Scan for the cell matching the given text and deliver its [x, y] coordinate at center. 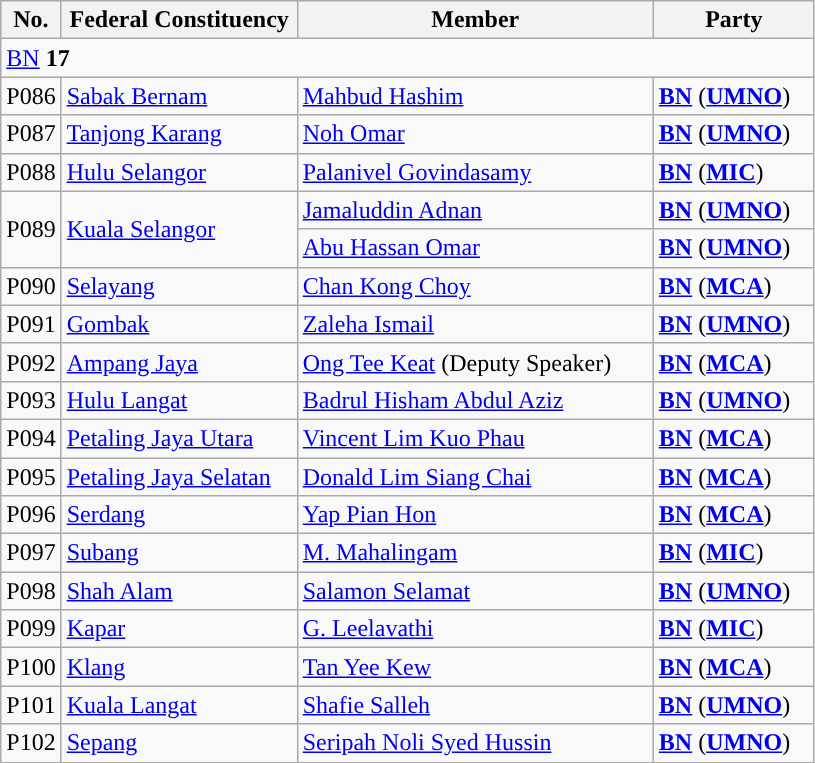
Member [475, 20]
Salamon Selamat [475, 591]
P088 [31, 172]
BN 17 [408, 58]
Noh Omar [475, 134]
Donald Lim Siang Chai [475, 477]
Gombak [179, 324]
P098 [31, 591]
Kuala Langat [179, 705]
P090 [31, 286]
Party [734, 20]
P097 [31, 553]
Sepang [179, 743]
Jamaluddin Adnan [475, 210]
P100 [31, 667]
P094 [31, 438]
Mahbud Hashim [475, 96]
Abu Hassan Omar [475, 248]
Chan Kong Choy [475, 286]
Sabak Bernam [179, 96]
Kuala Selangor [179, 229]
Yap Pian Hon [475, 515]
Badrul Hisham Abdul Aziz [475, 400]
Klang [179, 667]
M. Mahalingam [475, 553]
P093 [31, 400]
P102 [31, 743]
P089 [31, 229]
P086 [31, 96]
P095 [31, 477]
Vincent Lim Kuo Phau [475, 438]
P092 [31, 362]
Tan Yee Kew [475, 667]
P099 [31, 629]
Selayang [179, 286]
G. Leelavathi [475, 629]
Tanjong Karang [179, 134]
P096 [31, 515]
Seripah Noli Syed Hussin [475, 743]
Serdang [179, 515]
Palanivel Govindasamy [475, 172]
Ampang Jaya [179, 362]
Zaleha Ismail [475, 324]
P101 [31, 705]
Petaling Jaya Utara [179, 438]
P087 [31, 134]
Ong Tee Keat (Deputy Speaker) [475, 362]
Hulu Langat [179, 400]
Kapar [179, 629]
Federal Constituency [179, 20]
No. [31, 20]
Hulu Selangor [179, 172]
Subang [179, 553]
Petaling Jaya Selatan [179, 477]
Shah Alam [179, 591]
P091 [31, 324]
Shafie Salleh [475, 705]
